Provide the [x, y] coordinate of the cell's center where the given text is located.  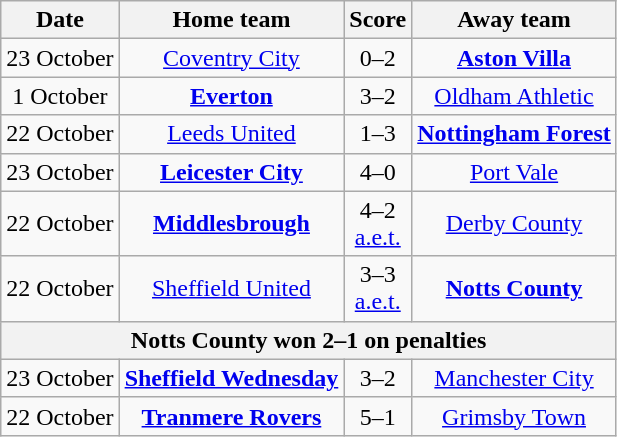
1–3 [378, 134]
Sheffield Wednesday [232, 378]
Aston Villa [514, 58]
Port Vale [514, 172]
0–2 [378, 58]
Middlesbrough [232, 224]
Home team [232, 20]
Everton [232, 96]
Manchester City [514, 378]
Grimsby Town [514, 416]
4–0 [378, 172]
Tranmere Rovers [232, 416]
1 October [60, 96]
3–3 a.e.t. [378, 288]
Date [60, 20]
Score [378, 20]
Notts County won 2–1 on penalties [309, 340]
4–2 a.e.t. [378, 224]
5–1 [378, 416]
Leeds United [232, 134]
Nottingham Forest [514, 134]
Sheffield United [232, 288]
Derby County [514, 224]
Away team [514, 20]
Coventry City [232, 58]
Oldham Athletic [514, 96]
Notts County [514, 288]
Leicester City [232, 172]
